Provide the [x, y] coordinate of the cell's center where the given text is located.  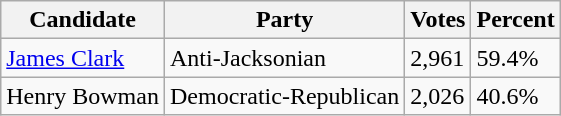
James Clark [83, 58]
Anti-Jacksonian [284, 58]
59.4% [516, 58]
Candidate [83, 20]
2,961 [438, 58]
40.6% [516, 96]
Henry Bowman [83, 96]
Democratic-Republican [284, 96]
Percent [516, 20]
2,026 [438, 96]
Votes [438, 20]
Party [284, 20]
